Output the [X, Y] coordinate of the center of the cell containing the given text.  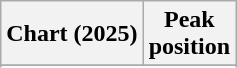
Peakposition [189, 34]
Chart (2025) [72, 34]
